Return the [X, Y] coordinate for the center point of the cell that contains the specified text.  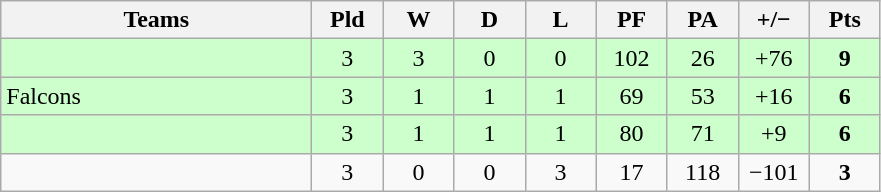
D [490, 20]
+76 [774, 58]
Pts [844, 20]
26 [702, 58]
−101 [774, 172]
80 [632, 134]
69 [632, 96]
+9 [774, 134]
9 [844, 58]
PA [702, 20]
+/− [774, 20]
Teams [156, 20]
PF [632, 20]
102 [632, 58]
Falcons [156, 96]
71 [702, 134]
17 [632, 172]
53 [702, 96]
118 [702, 172]
W [418, 20]
+16 [774, 96]
Pld [348, 20]
L [560, 20]
